Output the [x, y] coordinate of the center of the cell containing the given text.  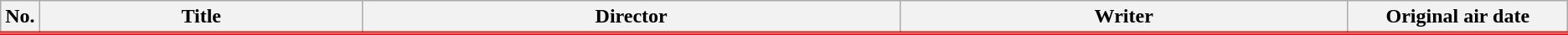
Director [632, 17]
Title [201, 17]
Writer [1124, 17]
Original air date [1457, 17]
No. [20, 17]
